Return [X, Y] of the center of cell containing provided text 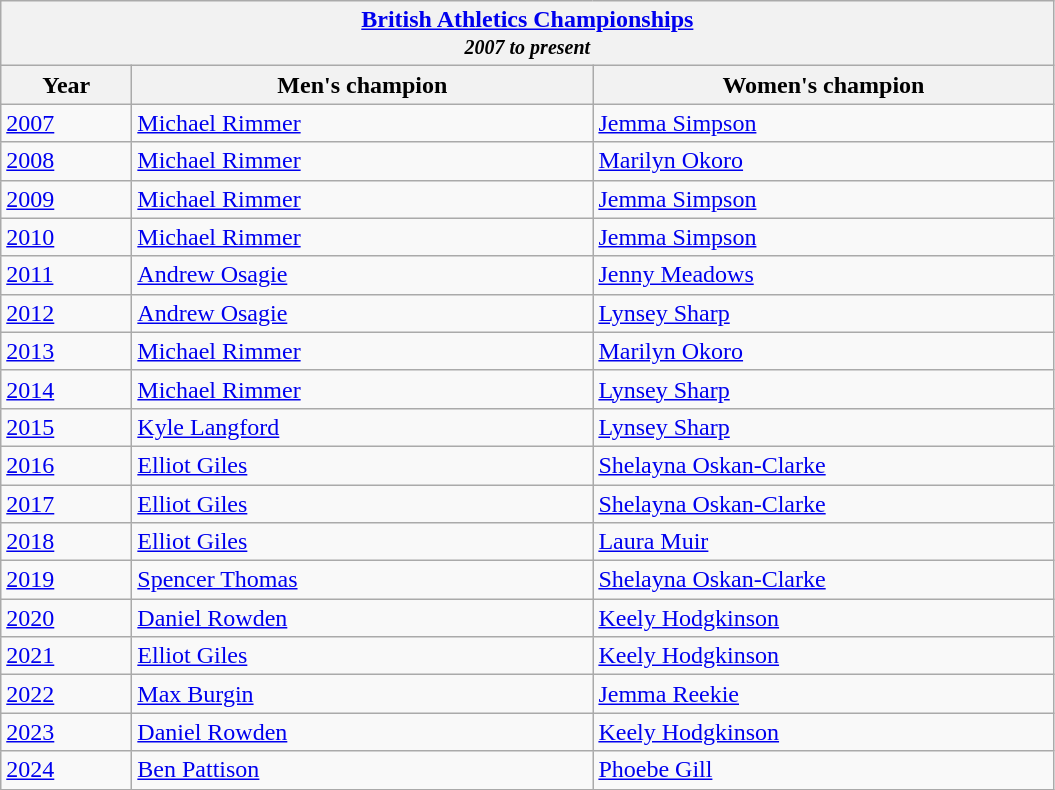
2023 [66, 732]
2024 [66, 770]
Women's champion [824, 85]
2013 [66, 351]
2012 [66, 313]
2018 [66, 542]
Jenny Meadows [824, 275]
Jemma Reekie [824, 694]
Max Burgin [362, 694]
British Athletics Championships2007 to present [528, 34]
2022 [66, 694]
2020 [66, 618]
2009 [66, 199]
Phoebe Gill [824, 770]
2015 [66, 427]
Men's champion [362, 85]
Spencer Thomas [362, 580]
2007 [66, 123]
2010 [66, 237]
2019 [66, 580]
Ben Pattison [362, 770]
2017 [66, 503]
2011 [66, 275]
2014 [66, 389]
Year [66, 85]
2021 [66, 656]
2016 [66, 465]
2008 [66, 161]
Laura Muir [824, 542]
Kyle Langford [362, 427]
